From the cell containing the given text, extract its center point as [X, Y] coordinate. 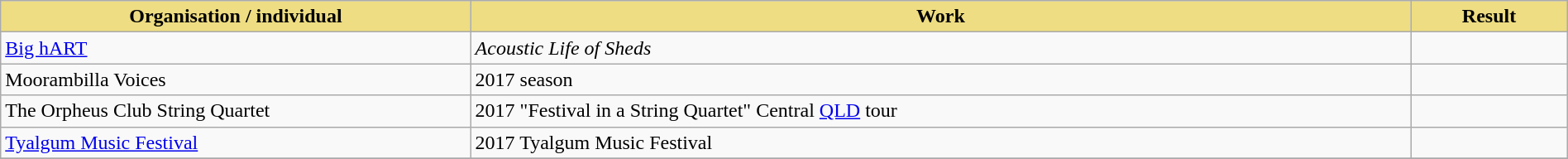
Work [941, 17]
Result [1489, 17]
Tyalgum Music Festival [236, 142]
2017 Tyalgum Music Festival [941, 142]
Moorambilla Voices [236, 79]
Organisation / individual [236, 17]
The Orpheus Club String Quartet [236, 111]
Big hART [236, 48]
2017 season [941, 79]
2017 "Festival in a String Quartet" Central QLD tour [941, 111]
Acoustic Life of Sheds [941, 48]
